Search for the cell housing the specified text and yield its (X, Y) center coordinate. 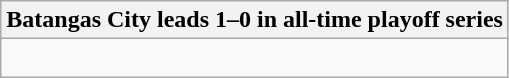
Batangas City leads 1–0 in all-time playoff series (255, 20)
